Return (X, Y) of the center of cell containing provided text 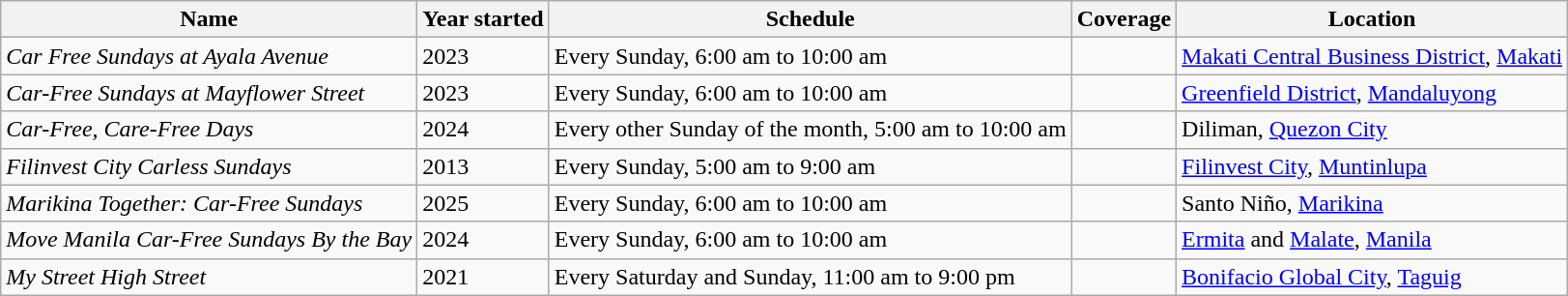
Name (209, 19)
2013 (483, 166)
Car-Free Sundays at Mayflower Street (209, 93)
Schedule (810, 19)
2025 (483, 203)
Location (1372, 19)
Car Free Sundays at Ayala Avenue (209, 56)
My Street High Street (209, 277)
Filinvest City Carless Sundays (209, 166)
Makati Central Business District, Makati (1372, 56)
Diliman, Quezon City (1372, 130)
Every other Sunday of the month, 5:00 am to 10:00 am (810, 130)
Greenfield District, Mandaluyong (1372, 93)
Every Sunday, 5:00 am to 9:00 am (810, 166)
Every Saturday and Sunday, 11:00 am to 9:00 pm (810, 277)
Marikina Together: Car-Free Sundays (209, 203)
Year started (483, 19)
Ermita and Malate, Manila (1372, 240)
Coverage (1124, 19)
Santo Niño, Marikina (1372, 203)
Move Manila Car-Free Sundays By the Bay (209, 240)
2021 (483, 277)
Bonifacio Global City, Taguig (1372, 277)
Filinvest City, Muntinlupa (1372, 166)
Car-Free, Care-Free Days (209, 130)
